Identify which cell holds the provided text, then report its [x, y] central coordinate. 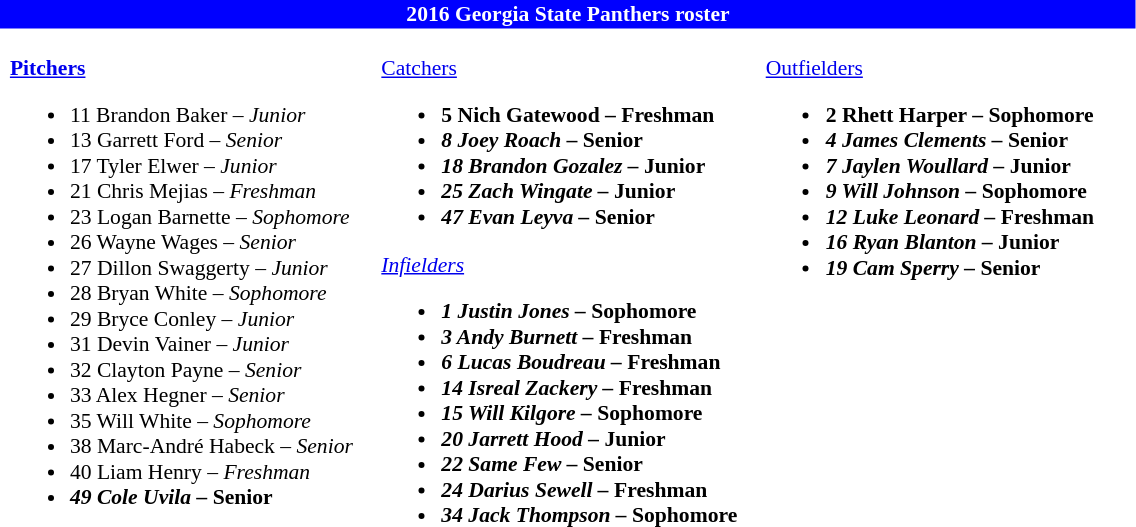
2016 Georgia State Panthers roster [568, 14]
